Provide the [X, Y] coordinate of the cell's center where the given text is located.  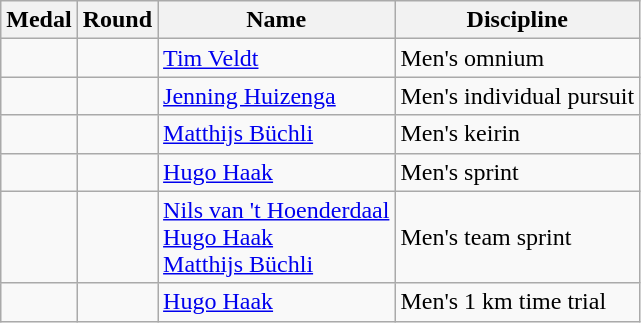
Nils van 't HoenderdaalHugo HaakMatthijs Büchli [276, 237]
Tim Veldt [276, 58]
Men's team sprint [518, 237]
Men's keirin [518, 134]
Discipline [518, 20]
Men's omnium [518, 58]
Men's individual pursuit [518, 96]
Men's 1 km time trial [518, 302]
Medal [39, 20]
Jenning Huizenga [276, 96]
Name [276, 20]
Matthijs Büchli [276, 134]
Men's sprint [518, 172]
Round [117, 20]
